Scan for the cell matching the given text and deliver its [X, Y] coordinate at center. 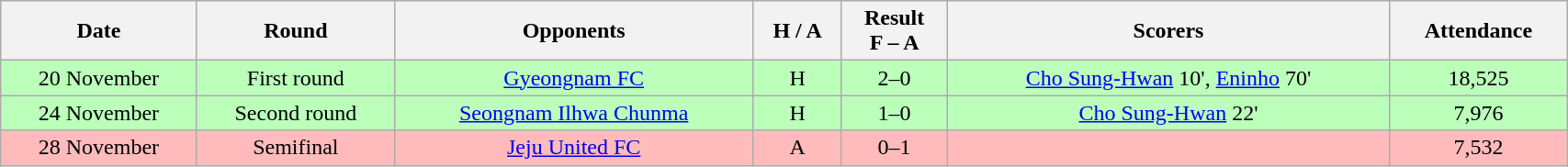
20 November [99, 78]
18,525 [1479, 78]
H / A [797, 31]
1–0 [895, 113]
Date [99, 31]
7,532 [1479, 148]
Semifinal [296, 148]
Attendance [1479, 31]
28 November [99, 148]
A [797, 148]
Round [296, 31]
7,976 [1479, 113]
Cho Sung-Hwan 22' [1168, 113]
Second round [296, 113]
First round [296, 78]
2–0 [895, 78]
ResultF – A [895, 31]
Gyeongnam FC [574, 78]
Scorers [1168, 31]
Jeju United FC [574, 148]
24 November [99, 113]
Cho Sung-Hwan 10', Eninho 70' [1168, 78]
Opponents [574, 31]
Seongnam Ilhwa Chunma [574, 113]
0–1 [895, 148]
